Find where the given text appears and provide that cell's center as [X, Y] coordinate. 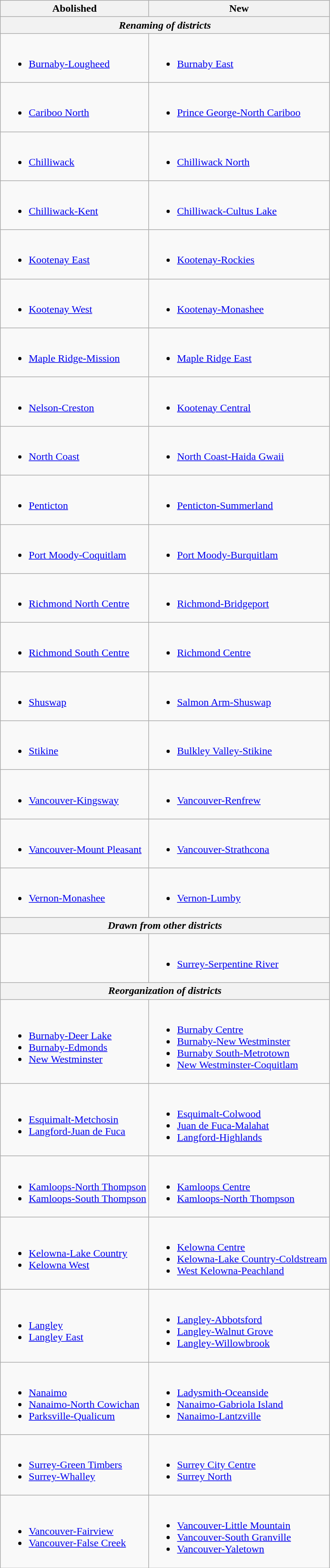
Kootenay-Rockies [239, 254]
Vancouver-FairviewVancouver-False Creek [75, 1532]
Richmond North Centre [75, 598]
Kootenay West [75, 303]
Penticton-Summerland [239, 499]
Renaming of districts [165, 25]
Bulkley Valley-Stikine [239, 745]
Kootenay Central [239, 401]
Burnaby East [239, 58]
Kamloops CentreKamloops-North Thompson [239, 1186]
Salmon Arm-Shuswap [239, 697]
Esquimalt-ColwoodJuan de Fuca-MalahatLangford-Highlands [239, 1119]
Port Moody-Coquitlam [75, 549]
LangleyLangley East [75, 1325]
Kamloops-North ThompsonKamloops-South Thompson [75, 1186]
Maple Ridge-Mission [75, 353]
Chilliwack [75, 156]
Langley-AbbotsfordLangley-Walnut GroveLangley-Willowbrook [239, 1325]
Burnaby-Lougheed [75, 58]
Stikine [75, 745]
Maple Ridge East [239, 353]
Drawn from other districts [165, 925]
Cariboo North [75, 107]
Vernon-Lumby [239, 893]
Vancouver-Little MountainVancouver-South GranvilleVancouver-Yaletown [239, 1532]
Ladysmith-OceansideNanaimo-Gabriola IslandNanaimo-Lantzville [239, 1398]
Shuswap [75, 697]
Burnaby CentreBurnaby-New WestminsterBurnaby South-MetrotownNew Westminster-Coquitlam [239, 1041]
Surrey City CentreSurrey North [239, 1465]
Vancouver-Renfrew [239, 795]
Abolished [75, 9]
Esquimalt-MetchosinLangford-Juan de Fuca [75, 1119]
Kootenay East [75, 254]
Vancouver-Strathcona [239, 843]
Richmond South Centre [75, 647]
NanaimoNanaimo-North CowichanParksville-Qualicum [75, 1398]
Chilliwack North [239, 156]
Burnaby-Deer LakeBurnaby-EdmondsNew Westminster [75, 1041]
Port Moody-Burquitlam [239, 549]
Richmond Centre [239, 647]
Kelowna-Lake CountryKelowna West [75, 1253]
Reorganization of districts [165, 991]
Kelowna CentreKelowna-Lake Country-ColdstreamWest Kelowna-Peachland [239, 1253]
Vancouver-Mount Pleasant [75, 843]
Vancouver-Kingsway [75, 795]
Nelson-Creston [75, 401]
Vernon-Monashee [75, 893]
Richmond-Bridgeport [239, 598]
North Coast [75, 451]
Chilliwack-Cultus Lake [239, 205]
Surrey-Serpentine River [239, 958]
Kootenay-Monashee [239, 303]
New [239, 9]
Surrey-Green TimbersSurrey-Whalley [75, 1465]
Penticton [75, 499]
Prince George-North Cariboo [239, 107]
Chilliwack-Kent [75, 205]
North Coast-Haida Gwaii [239, 451]
